Search for the cell housing the specified text and yield its [x, y] center coordinate. 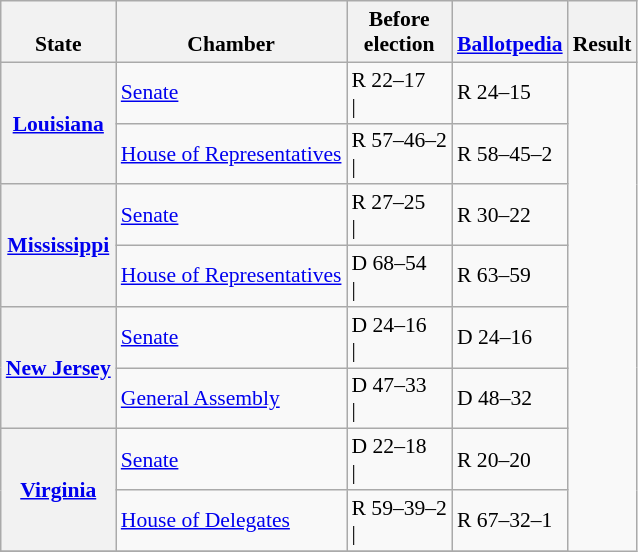
D 22–18| [398, 460]
R 59–39–2| [398, 520]
D 48–32 [510, 398]
R 20–20 [510, 460]
Ballotpedia [510, 32]
R 24–15 [510, 92]
D 24–16| [398, 338]
State [58, 32]
General Assembly [232, 398]
D 47–33| [398, 398]
Virginia [58, 490]
Beforeelection [398, 32]
R 27–25| [398, 216]
House of Delegates [232, 520]
R 57–46–2| [398, 154]
R 30–22 [510, 216]
R 22–17| [398, 92]
D 68–54| [398, 276]
New Jersey [58, 368]
R 63–59 [510, 276]
Chamber [232, 32]
Mississippi [58, 246]
R 58–45–2 [510, 154]
Result [602, 32]
D 24–16 [510, 338]
R 67–32–1 [510, 520]
Louisiana [58, 123]
